Search for the cell housing the specified text and yield its (X, Y) center coordinate. 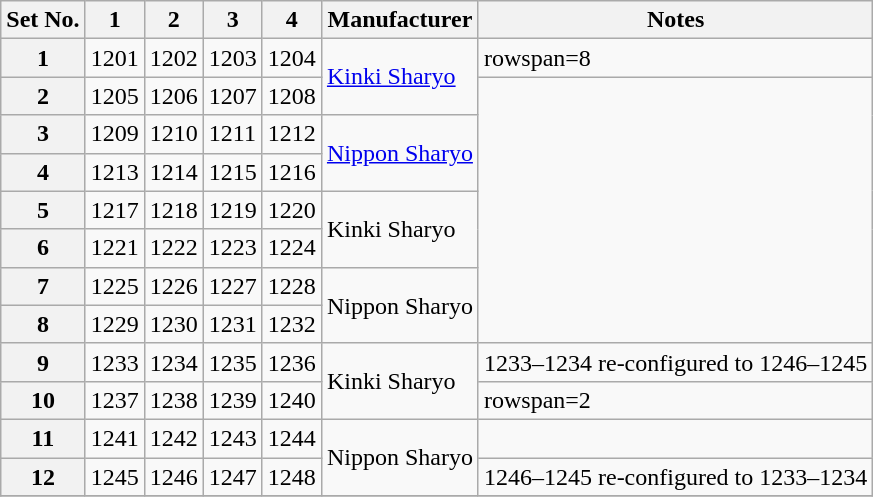
1221 (114, 248)
1243 (232, 438)
1215 (232, 172)
1233 (114, 362)
11 (43, 438)
1248 (292, 477)
1237 (114, 400)
1202 (174, 58)
1223 (232, 248)
1210 (174, 134)
1213 (114, 172)
1220 (292, 210)
1235 (232, 362)
1238 (174, 400)
1209 (114, 134)
1233–1234 re-configured to 1246–1245 (675, 362)
1234 (174, 362)
1212 (292, 134)
1208 (292, 96)
1214 (174, 172)
1246 (174, 477)
1205 (114, 96)
1245 (114, 477)
5 (43, 210)
1247 (232, 477)
8 (43, 324)
1244 (292, 438)
Manufacturer (400, 20)
rowspan=8 (675, 58)
1240 (292, 400)
1207 (232, 96)
1246–1245 re-configured to 1233–1234 (675, 477)
1227 (232, 286)
7 (43, 286)
1216 (292, 172)
1218 (174, 210)
Notes (675, 20)
1236 (292, 362)
9 (43, 362)
1232 (292, 324)
1204 (292, 58)
1230 (174, 324)
1239 (232, 400)
1203 (232, 58)
1226 (174, 286)
1242 (174, 438)
1241 (114, 438)
1222 (174, 248)
1201 (114, 58)
1211 (232, 134)
1231 (232, 324)
10 (43, 400)
1224 (292, 248)
rowspan=2 (675, 400)
1229 (114, 324)
1217 (114, 210)
Set No. (43, 20)
12 (43, 477)
1206 (174, 96)
1228 (292, 286)
1219 (232, 210)
6 (43, 248)
1225 (114, 286)
